Identify which cell holds the provided text, then report its (X, Y) central coordinate. 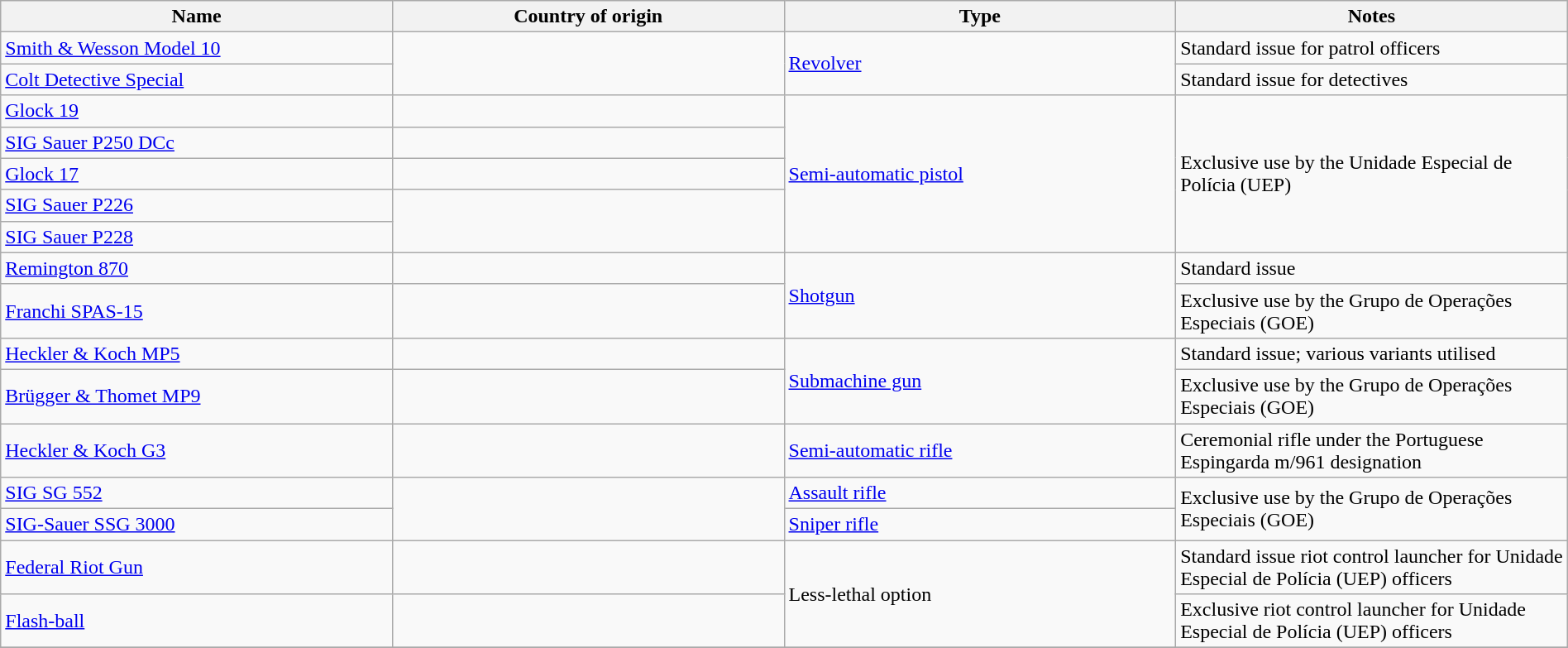
Semi-automatic rifle (980, 450)
Colt Detective Special (197, 79)
Notes (1372, 17)
Ceremonial rifle under the Portuguese Espingarda m/961 designation (1372, 450)
Brügger & Thomet MP9 (197, 396)
Exclusive riot control launcher for Unidade Especial de Polícia (UEP) officers (1372, 621)
Standard issue for detectives (1372, 79)
Name (197, 17)
SIG SG 552 (197, 493)
Remington 870 (197, 268)
Heckler & Koch G3 (197, 450)
Country of origin (588, 17)
Assault rifle (980, 493)
SIG Sauer P226 (197, 205)
Glock 19 (197, 111)
Exclusive use by the Unidade Especial de Polícia (UEP) (1372, 174)
Smith & Wesson Model 10 (197, 48)
Type (980, 17)
Glock 17 (197, 174)
Standard issue (1372, 268)
Submachine gun (980, 381)
Standard issue; various variants utilised (1372, 353)
Sniper rifle (980, 525)
Flash-ball (197, 621)
Federal Riot Gun (197, 568)
Shotgun (980, 295)
Heckler & Koch MP5 (197, 353)
SIG-Sauer SSG 3000 (197, 525)
Revolver (980, 64)
Standard issue riot control launcher for Unidade Especial de Polícia (UEP) officers (1372, 568)
SIG Sauer P228 (197, 237)
Less-lethal option (980, 594)
Standard issue for patrol officers (1372, 48)
SIG Sauer P250 DCc (197, 142)
Semi-automatic pistol (980, 174)
Franchi SPAS-15 (197, 311)
